Return the [x, y] coordinate for the center point of the cell that contains the specified text.  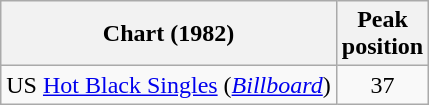
Chart (1982) [169, 34]
Peakposition [382, 34]
US Hot Black Singles (Billboard) [169, 85]
37 [382, 85]
